Scan for the cell matching the given text and deliver its [x, y] coordinate at center. 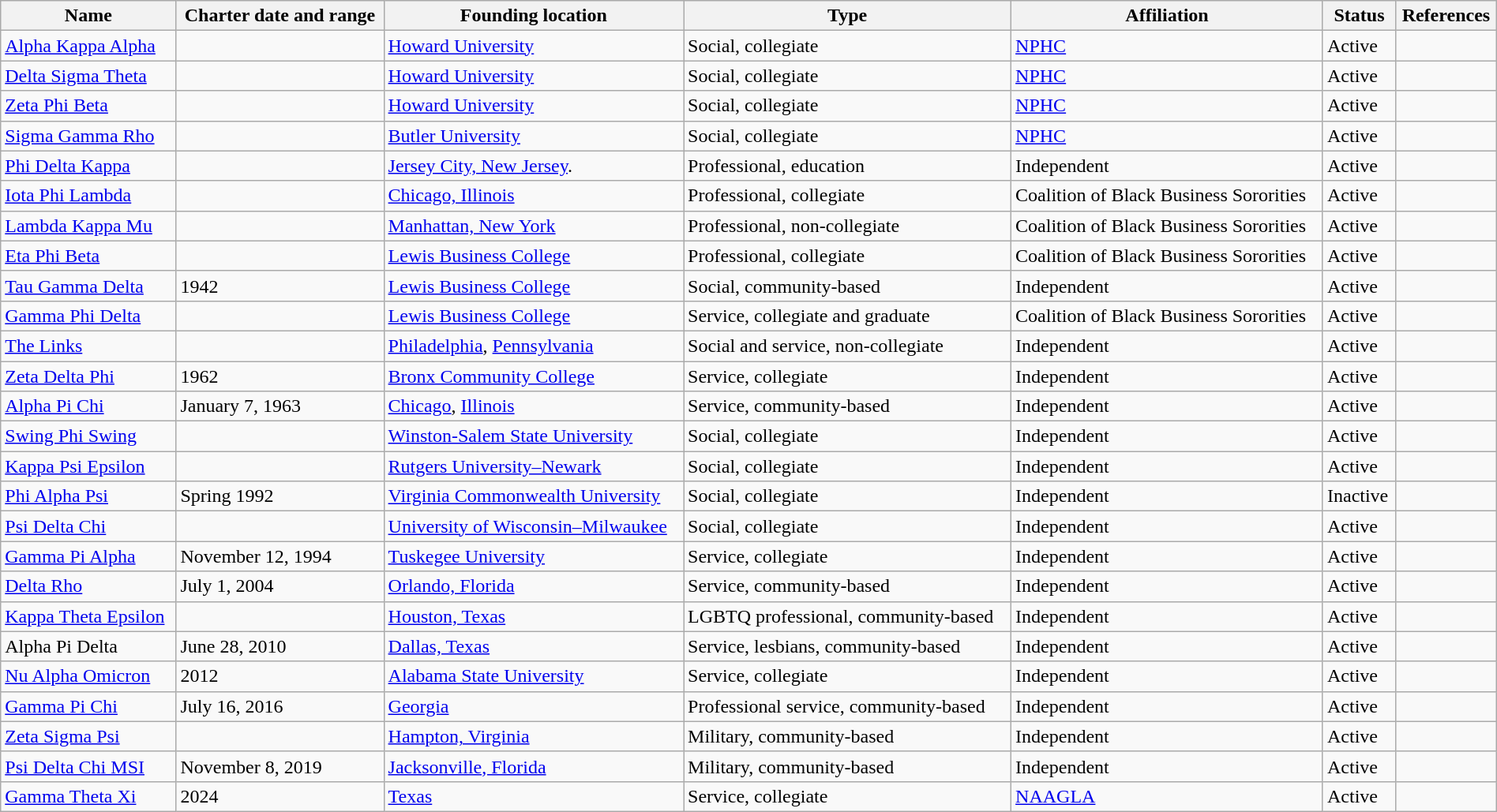
Jacksonville, Florida [534, 766]
Alabama State University [534, 676]
Swing Phi Swing [88, 436]
1942 [280, 286]
June 28, 2010 [280, 646]
Manhattan, New York [534, 226]
2012 [280, 676]
Psi Delta Chi [88, 526]
Zeta Delta Phi [88, 376]
Orlando, Florida [534, 586]
Affiliation [1167, 16]
Nu Alpha Omicron [88, 676]
Eta Phi Beta [88, 256]
Professional, non-collegiate [848, 226]
Service, collegiate and graduate [848, 316]
Gamma Phi Delta [88, 316]
Gamma Theta Xi [88, 796]
Phi Alpha Psi [88, 496]
Charter date and range [280, 16]
Inactive [1359, 496]
January 7, 1963 [280, 406]
November 8, 2019 [280, 766]
Spring 1992 [280, 496]
Kappa Theta Epsilon [88, 616]
Lambda Kappa Mu [88, 226]
Sigma Gamma Rho [88, 136]
Alpha Pi Chi [88, 406]
Delta Rho [88, 586]
Social and service, non-collegiate [848, 346]
Bronx Community College [534, 376]
Iota Phi Lambda [88, 196]
Texas [534, 796]
Houston, Texas [534, 616]
Alpha Kappa Alpha [88, 46]
NAAGLA [1167, 796]
1962 [280, 376]
Butler University [534, 136]
Social, community-based [848, 286]
Kappa Psi Epsilon [88, 466]
July 16, 2016 [280, 706]
Dallas, Texas [534, 646]
Tau Gamma Delta [88, 286]
Gamma Pi Alpha [88, 556]
Service, lesbians, community-based [848, 646]
References [1446, 16]
Zeta Phi Beta [88, 106]
Status [1359, 16]
2024 [280, 796]
July 1, 2004 [280, 586]
University of Wisconsin–Milwaukee [534, 526]
Jersey City, New Jersey. [534, 166]
Philadelphia, Pennsylvania [534, 346]
Virginia Commonwealth University [534, 496]
Phi Delta Kappa [88, 166]
Name [88, 16]
Alpha Pi Delta [88, 646]
Winston-Salem State University [534, 436]
Professional, education [848, 166]
Tuskegee University [534, 556]
Founding location [534, 16]
Zeta Sigma Psi [88, 736]
Type [848, 16]
November 12, 1994 [280, 556]
Professional service, community-based [848, 706]
Rutgers University–Newark [534, 466]
Georgia [534, 706]
Psi Delta Chi MSI [88, 766]
LGBTQ professional, community-based [848, 616]
Gamma Pi Chi [88, 706]
Hampton, Virginia [534, 736]
The Links [88, 346]
Delta Sigma Theta [88, 76]
